For the text-containing cell, return its midpoint in [x, y] coordinate format. 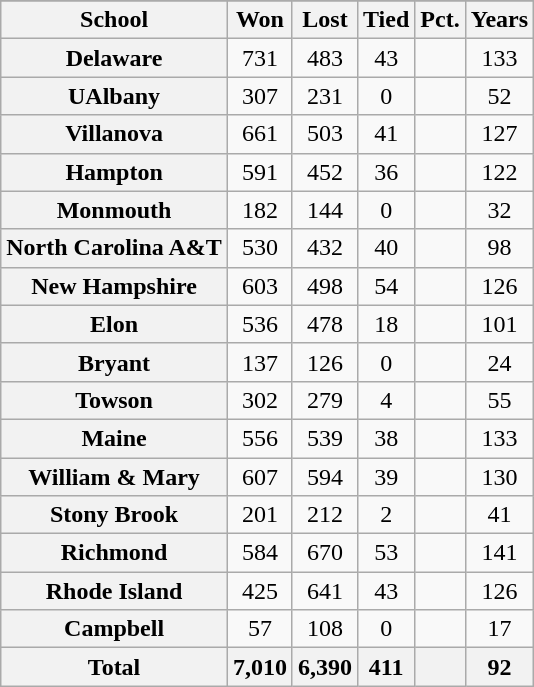
641 [324, 591]
212 [324, 515]
130 [499, 477]
137 [260, 362]
98 [499, 248]
32 [499, 210]
Campbell [114, 629]
Villanova [114, 134]
38 [386, 438]
503 [324, 134]
Pct. [440, 20]
24 [499, 362]
452 [324, 172]
108 [324, 629]
New Hampshire [114, 286]
530 [260, 248]
539 [324, 438]
Lost [324, 20]
603 [260, 286]
36 [386, 172]
39 [386, 477]
2 [386, 515]
594 [324, 477]
279 [324, 400]
School [114, 20]
Richmond [114, 553]
411 [386, 667]
182 [260, 210]
North Carolina A&T [114, 248]
Won [260, 20]
Hampton [114, 172]
40 [386, 248]
Delaware [114, 58]
201 [260, 515]
7,010 [260, 667]
302 [260, 400]
584 [260, 553]
Stony Brook [114, 515]
144 [324, 210]
483 [324, 58]
661 [260, 134]
57 [260, 629]
Maine [114, 438]
William & Mary [114, 477]
4 [386, 400]
425 [260, 591]
607 [260, 477]
591 [260, 172]
Bryant [114, 362]
Tied [386, 20]
Monmouth [114, 210]
Elon [114, 324]
54 [386, 286]
101 [499, 324]
432 [324, 248]
Total [114, 667]
53 [386, 553]
498 [324, 286]
536 [260, 324]
UAlbany [114, 96]
127 [499, 134]
556 [260, 438]
Rhode Island [114, 591]
17 [499, 629]
122 [499, 172]
231 [324, 96]
478 [324, 324]
731 [260, 58]
18 [386, 324]
55 [499, 400]
670 [324, 553]
Years [499, 20]
Towson [114, 400]
141 [499, 553]
92 [499, 667]
307 [260, 96]
6,390 [324, 667]
52 [499, 96]
